Output the [X, Y] coordinate of the center of the cell containing the given text.  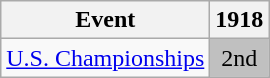
Event [106, 20]
1918 [240, 20]
2nd [240, 58]
U.S. Championships [106, 58]
